Determine the [x, y] coordinate at the center of the cell enclosing the given text.  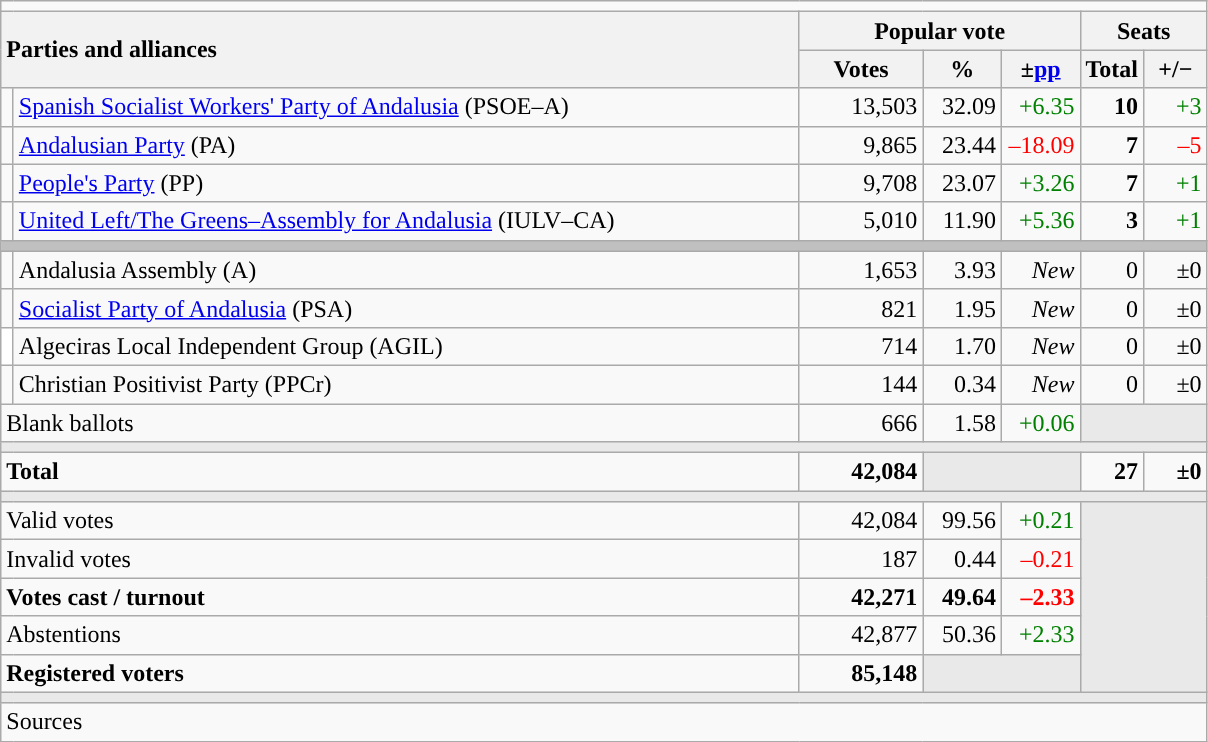
9,708 [861, 183]
+0.06 [1040, 423]
Sources [604, 722]
Popular vote [940, 31]
27 [1112, 472]
% [962, 69]
11.90 [962, 221]
Registered voters [400, 673]
666 [861, 423]
+2.33 [1040, 635]
–5 [1176, 145]
187 [861, 559]
Parties and alliances [400, 50]
Blank ballots [400, 423]
9,865 [861, 145]
99.56 [962, 521]
Socialist Party of Andalusia (PSA) [406, 308]
42,271 [861, 597]
Votes [861, 69]
Andalusia Assembly (A) [406, 270]
42,877 [861, 635]
1.58 [962, 423]
50.36 [962, 635]
Invalid votes [400, 559]
Votes cast / turnout [400, 597]
–2.33 [1040, 597]
–0.21 [1040, 559]
1.95 [962, 308]
1,653 [861, 270]
United Left/The Greens–Assembly for Andalusia (IULV–CA) [406, 221]
5,010 [861, 221]
Seats [1144, 31]
821 [861, 308]
3 [1112, 221]
10 [1112, 107]
85,148 [861, 673]
Valid votes [400, 521]
0.44 [962, 559]
3.93 [962, 270]
32.09 [962, 107]
23.07 [962, 183]
+/− [1176, 69]
13,503 [861, 107]
0.34 [962, 384]
Abstentions [400, 635]
+3.26 [1040, 183]
Spanish Socialist Workers' Party of Andalusia (PSOE–A) [406, 107]
+0.21 [1040, 521]
23.44 [962, 145]
–18.09 [1040, 145]
±pp [1040, 69]
714 [861, 346]
Algeciras Local Independent Group (AGIL) [406, 346]
49.64 [962, 597]
+3 [1176, 107]
1.70 [962, 346]
+6.35 [1040, 107]
People's Party (PP) [406, 183]
+5.36 [1040, 221]
144 [861, 384]
Christian Positivist Party (PPCr) [406, 384]
Andalusian Party (PA) [406, 145]
